Scan for the cell matching the given text and deliver its (x, y) coordinate at center. 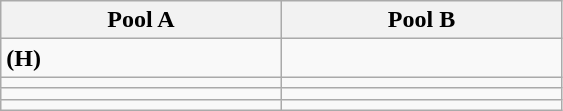
(H) (141, 58)
Pool A (141, 20)
Pool B (421, 20)
